Extract the (x, y) coordinate from the center of the cell holding the provided text.  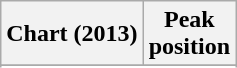
Chart (2013) (72, 34)
Peakposition (189, 34)
